Find where the given text appears and provide that cell's center as [x, y] coordinate. 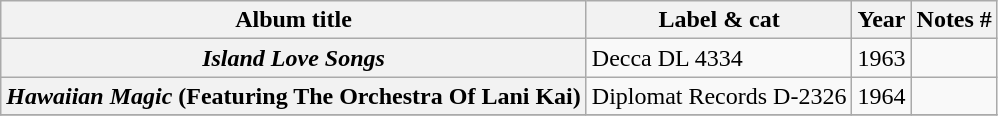
Label & cat [719, 20]
Album title [294, 20]
1963 [882, 58]
Diplomat Records D-2326 [719, 96]
1964 [882, 96]
Island Love Songs [294, 58]
Decca DL 4334 [719, 58]
Year [882, 20]
Notes # [954, 20]
Hawaiian Magic (Featuring The Orchestra Of Lani Kai) [294, 96]
